Identify which cell holds the provided text, then report its (x, y) central coordinate. 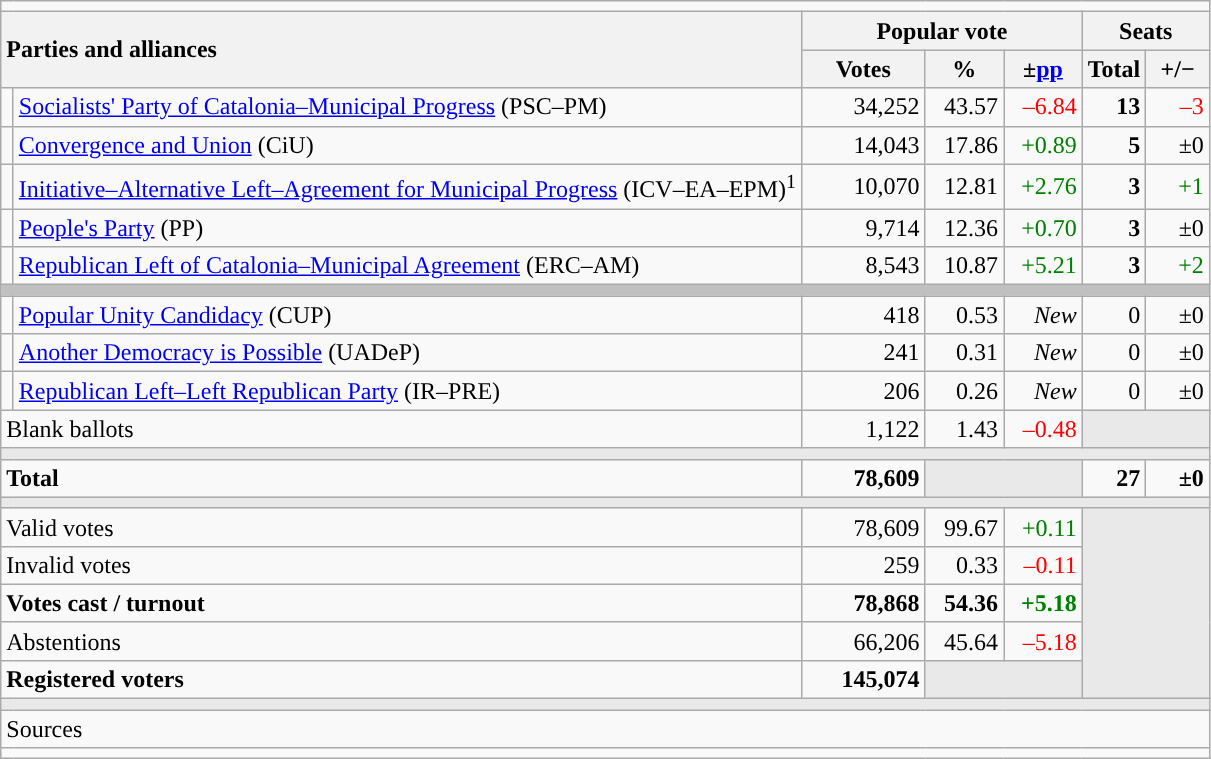
Blank ballots (402, 429)
Sources (606, 729)
13 (1114, 107)
27 (1114, 478)
–0.11 (1044, 565)
+1 (1178, 186)
Parties and alliances (402, 50)
Convergence and Union (CiU) (407, 145)
12.36 (964, 228)
People's Party (PP) (407, 228)
Another Democracy is Possible (UADeP) (407, 353)
1,122 (864, 429)
–0.48 (1044, 429)
+5.21 (1044, 266)
206 (864, 391)
0.31 (964, 353)
43.57 (964, 107)
–3 (1178, 107)
Valid votes (402, 527)
14,043 (864, 145)
Invalid votes (402, 565)
10,070 (864, 186)
+2 (1178, 266)
+0.70 (1044, 228)
0.26 (964, 391)
–6.84 (1044, 107)
12.81 (964, 186)
±pp (1044, 69)
259 (864, 565)
0.33 (964, 565)
Abstentions (402, 641)
Initiative–Alternative Left–Agreement for Municipal Progress (ICV–EA–EPM)1 (407, 186)
9,714 (864, 228)
145,074 (864, 679)
% (964, 69)
8,543 (864, 266)
Popular vote (942, 31)
45.64 (964, 641)
+/− (1178, 69)
Republican Left–Left Republican Party (IR–PRE) (407, 391)
99.67 (964, 527)
–5.18 (1044, 641)
54.36 (964, 603)
Popular Unity Candidacy (CUP) (407, 315)
10.87 (964, 266)
5 (1114, 145)
Votes cast / turnout (402, 603)
34,252 (864, 107)
17.86 (964, 145)
+0.11 (1044, 527)
Socialists' Party of Catalonia–Municipal Progress (PSC–PM) (407, 107)
0.53 (964, 315)
+0.89 (1044, 145)
418 (864, 315)
Republican Left of Catalonia–Municipal Agreement (ERC–AM) (407, 266)
Votes (864, 69)
+5.18 (1044, 603)
66,206 (864, 641)
1.43 (964, 429)
78,868 (864, 603)
Registered voters (402, 679)
241 (864, 353)
Seats (1146, 31)
+2.76 (1044, 186)
